Find where the given text appears and provide that cell's center as [X, Y] coordinate. 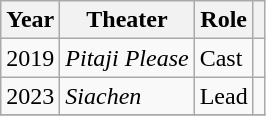
2019 [30, 58]
Cast [224, 58]
Siachen [127, 96]
Year [30, 20]
2023 [30, 96]
Role [224, 20]
Lead [224, 96]
Theater [127, 20]
Pitaji Please [127, 58]
